Return the [x, y] coordinate for the center point of the cell that contains the specified text.  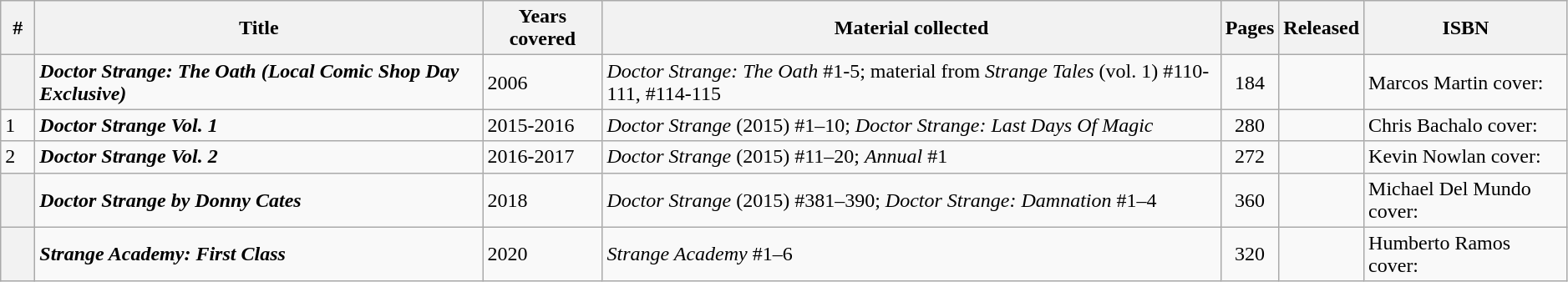
2015-2016 [543, 125]
Kevin Nowlan cover: [1466, 157]
Title [259, 28]
Doctor Strange (2015) #11–20; Annual #1 [911, 157]
Strange Academy #1–6 [911, 254]
Doctor Strange Vol. 1 [259, 125]
Doctor Strange (2015) #381–390; Doctor Strange: Damnation #1–4 [911, 200]
2018 [543, 200]
Doctor Strange (2015) #1–10; Doctor Strange: Last Days Of Magic [911, 125]
1 [18, 125]
Years covered [543, 28]
Michael Del Mundo cover: [1466, 200]
2006 [543, 82]
Strange Academy: First Class [259, 254]
Pages [1250, 28]
Humberto Ramos cover: [1466, 254]
2020 [543, 254]
Material collected [911, 28]
320 [1250, 254]
2 [18, 157]
Released [1322, 28]
Chris Bachalo cover: [1466, 125]
Doctor Strange: The Oath #1-5; material from Strange Tales (vol. 1) #110-111, #114-115 [911, 82]
Doctor Strange: The Oath (Local Comic Shop Day Exclusive) [259, 82]
2016-2017 [543, 157]
Doctor Strange by Donny Cates [259, 200]
ISBN [1466, 28]
# [18, 28]
Doctor Strange Vol. 2 [259, 157]
280 [1250, 125]
272 [1250, 157]
184 [1250, 82]
360 [1250, 200]
Marcos Martin cover: [1466, 82]
